Identify which cell holds the provided text, then report its (X, Y) central coordinate. 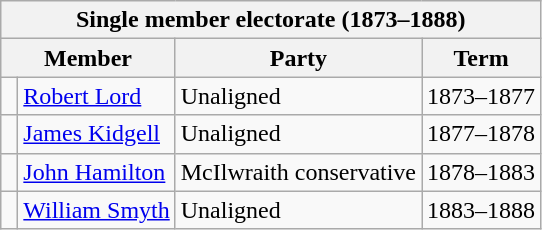
Term (482, 58)
1877–1878 (482, 134)
McIlwraith conservative (298, 172)
1878–1883 (482, 172)
Member (88, 58)
William Smyth (96, 210)
John Hamilton (96, 172)
Single member electorate (1873–1888) (271, 20)
1883–1888 (482, 210)
1873–1877 (482, 96)
Robert Lord (96, 96)
James Kidgell (96, 134)
Party (298, 58)
